Return the [x, y] coordinate for the center point of the cell that contains the specified text.  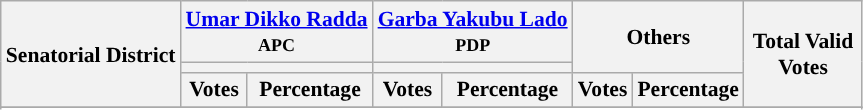
Senatorial District [91, 54]
Umar Dikko RaddaAPC [277, 32]
Others [658, 36]
Total Valid Votes [803, 54]
Garba Yakubu LadoPDP [473, 32]
